Output the [X, Y] coordinate of the center of the cell containing the given text.  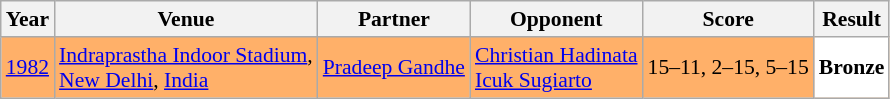
Bronze [852, 68]
Year [28, 19]
Opponent [556, 19]
Indraprastha Indoor Stadium, New Delhi, India [186, 68]
1982 [28, 68]
Venue [186, 19]
Christian Hadinata Icuk Sugiarto [556, 68]
Pradeep Gandhe [394, 68]
15–11, 2–15, 5–15 [728, 68]
Result [852, 19]
Score [728, 19]
Partner [394, 19]
